Search for the cell housing the specified text and yield its (x, y) center coordinate. 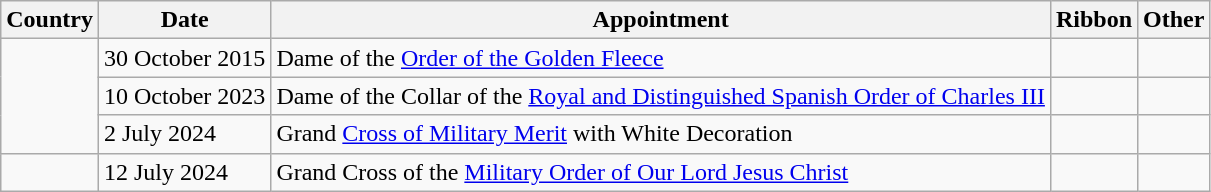
Country (50, 20)
Date (184, 20)
Dame of the Collar of the Royal and Distinguished Spanish Order of Charles III (661, 96)
Dame of the Order of the Golden Fleece (661, 58)
30 October 2015 (184, 58)
Grand Cross of the Military Order of Our Lord Jesus Christ (661, 172)
Other (1174, 20)
10 October 2023 (184, 96)
Ribbon (1094, 20)
Grand Cross of Military Merit with White Decoration (661, 134)
Appointment (661, 20)
2 July 2024 (184, 134)
12 July 2024 (184, 172)
